Capture the cell that displays the provided text and extract its [x, y] central coordinate. 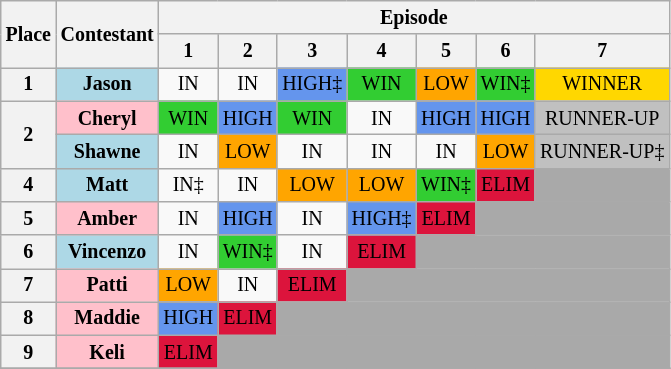
RUNNER-UP‡ [602, 152]
Matt [108, 184]
Maddie [108, 318]
Keli [108, 352]
Vincenzo [108, 252]
Place [28, 34]
Amber [108, 218]
Patti [108, 286]
9 [28, 352]
3 [312, 52]
RUNNER-UP [602, 118]
Contestant [108, 34]
Shawne [108, 152]
IN‡ [188, 184]
WINNER [602, 84]
Cheryl [108, 118]
Jason [108, 84]
Episode [414, 18]
8 [28, 318]
